Output the [x, y] coordinate of the center of the cell containing the given text.  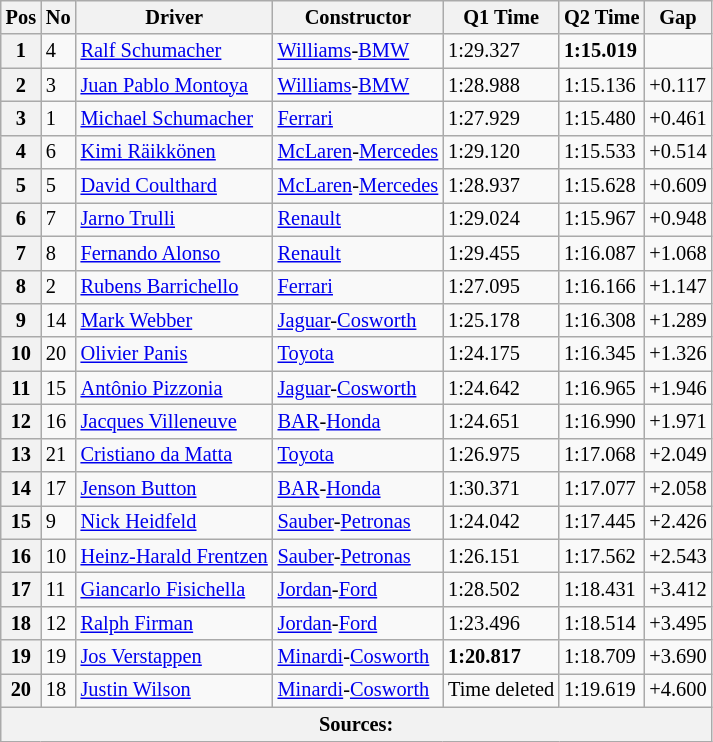
+1.946 [678, 388]
1:17.068 [602, 455]
1:15.533 [602, 152]
1:27.095 [501, 287]
1:26.975 [501, 455]
1:28.502 [501, 589]
1:18.431 [602, 589]
+1.147 [678, 287]
David Coulthard [174, 186]
1:16.345 [602, 354]
+2.049 [678, 455]
+2.543 [678, 556]
1:29.327 [501, 51]
No [58, 17]
Nick Heidfeld [174, 522]
Sources: [356, 724]
+3.412 [678, 589]
1:15.967 [602, 219]
1:27.929 [501, 118]
+1.068 [678, 253]
Heinz-Harald Frentzen [174, 556]
Jacques Villeneuve [174, 421]
1:24.042 [501, 522]
1:29.455 [501, 253]
Time deleted [501, 690]
Pos [21, 17]
Q1 Time [501, 17]
Driver [174, 17]
Q2 Time [602, 17]
Olivier Panis [174, 354]
1:20.817 [501, 657]
1:15.628 [602, 186]
1:28.937 [501, 186]
1:16.308 [602, 320]
1:24.642 [501, 388]
Antônio Pizzonia [174, 388]
1:16.990 [602, 421]
Ralf Schumacher [174, 51]
Jos Verstappen [174, 657]
1:15.136 [602, 85]
1:18.709 [602, 657]
Michael Schumacher [174, 118]
21 [58, 455]
+0.117 [678, 85]
1:19.619 [602, 690]
1:15.019 [602, 51]
+2.426 [678, 522]
+1.289 [678, 320]
1:25.178 [501, 320]
Justin Wilson [174, 690]
1:26.151 [501, 556]
1:17.562 [602, 556]
+3.690 [678, 657]
+1.326 [678, 354]
Rubens Barrichello [174, 287]
Ralph Firman [174, 623]
+0.609 [678, 186]
1:17.445 [602, 522]
Fernando Alonso [174, 253]
1:29.024 [501, 219]
1:18.514 [602, 623]
1:16.166 [602, 287]
Gap [678, 17]
Jarno Trulli [174, 219]
Cristiano da Matta [174, 455]
Kimi Räikkönen [174, 152]
Giancarlo Fisichella [174, 589]
1:16.965 [602, 388]
1:29.120 [501, 152]
1:23.496 [501, 623]
1:28.988 [501, 85]
1:24.651 [501, 421]
+4.600 [678, 690]
1:24.175 [501, 354]
Constructor [358, 17]
Jenson Button [174, 489]
13 [21, 455]
1:17.077 [602, 489]
1:30.371 [501, 489]
+0.514 [678, 152]
+2.058 [678, 489]
+0.461 [678, 118]
1:15.480 [602, 118]
Juan Pablo Montoya [174, 85]
+1.971 [678, 421]
Mark Webber [174, 320]
1:16.087 [602, 253]
+0.948 [678, 219]
+3.495 [678, 623]
